Pinpoint the cell where the given text exists, returning its (X, Y) midpoint coordinate. 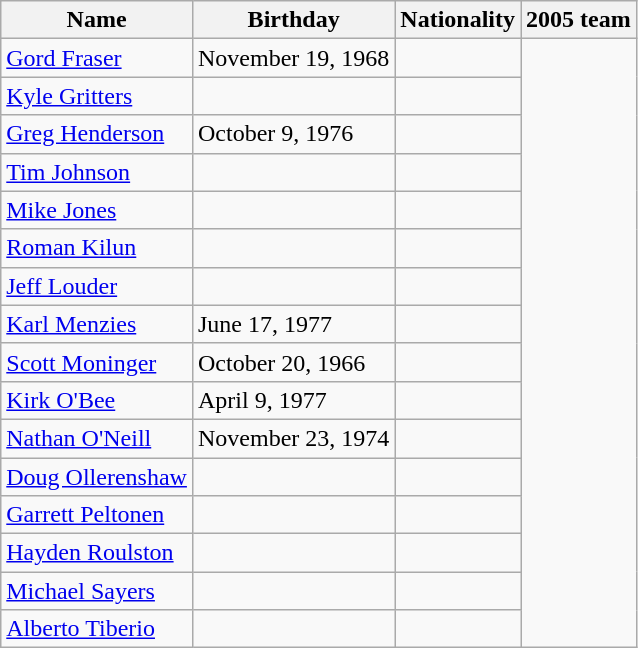
Karl Menzies (97, 324)
Doug Ollerenshaw (97, 477)
Birthday (293, 20)
Gord Fraser (97, 58)
Michael Sayers (97, 591)
Mike Jones (97, 210)
Nationality (458, 20)
Jeff Louder (97, 286)
Alberto Tiberio (97, 629)
October 9, 1976 (293, 134)
Greg Henderson (97, 134)
Kyle Gritters (97, 96)
Kirk O'Bee (97, 400)
June 17, 1977 (293, 324)
Garrett Peltonen (97, 515)
Nathan O'Neill (97, 438)
October 20, 1966 (293, 362)
2005 team (579, 20)
Tim Johnson (97, 172)
Roman Kilun (97, 248)
November 19, 1968 (293, 58)
Name (97, 20)
Hayden Roulston (97, 553)
April 9, 1977 (293, 400)
Scott Moninger (97, 362)
November 23, 1974 (293, 438)
